Output the [X, Y] coordinate of the center of the cell containing the given text.  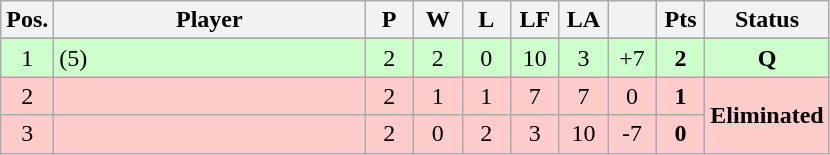
LF [536, 20]
P [390, 20]
Pos. [28, 20]
Q [767, 58]
Eliminated [767, 115]
Player [210, 20]
W [438, 20]
Status [767, 20]
Pts [680, 20]
+7 [632, 58]
L [486, 20]
LA [584, 20]
(5) [210, 58]
-7 [632, 134]
